Extract the (X, Y) coordinate from the center of the cell holding the provided text.  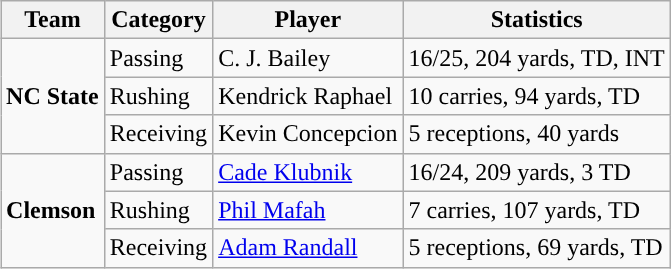
16/24, 209 yards, 3 TD (536, 172)
Phil Mafah (308, 210)
16/25, 204 yards, TD, INT (536, 58)
7 carries, 107 yards, TD (536, 210)
C. J. Bailey (308, 58)
Category (158, 20)
Kendrick Raphael (308, 96)
Statistics (536, 20)
Kevin Concepcion (308, 134)
NC State (53, 96)
Adam Randall (308, 248)
Player (308, 20)
Clemson (53, 210)
10 carries, 94 yards, TD (536, 96)
Team (53, 20)
5 receptions, 40 yards (536, 134)
Cade Klubnik (308, 172)
5 receptions, 69 yards, TD (536, 248)
